Output the [X, Y] coordinate of the center of the cell containing the given text.  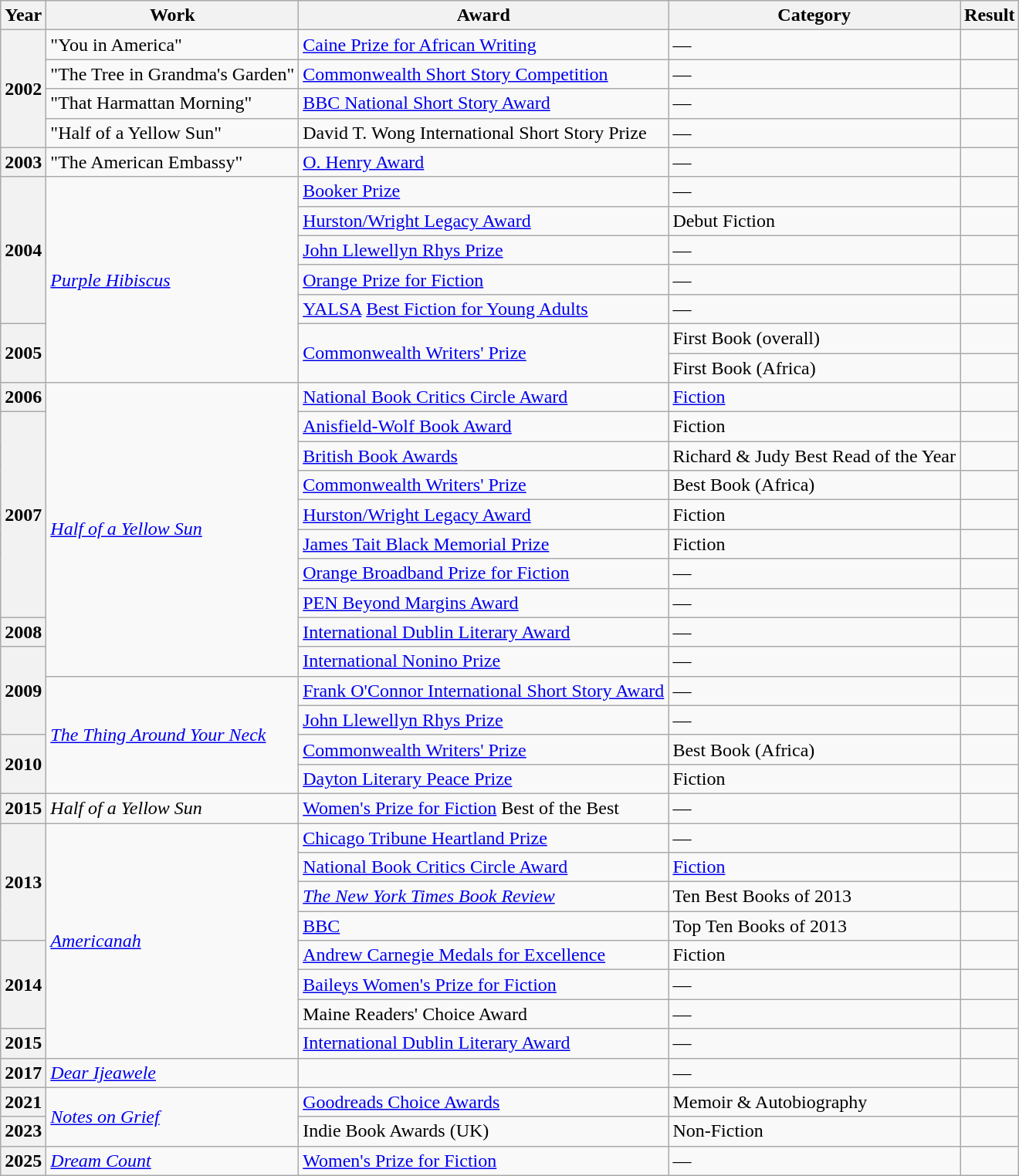
James Tait Black Memorial Prize [483, 544]
Americanah [173, 940]
O. Henry Award [483, 162]
First Book (Africa) [814, 368]
2009 [23, 691]
Orange Prize for Fiction [483, 279]
Booker Prize [483, 191]
2006 [23, 397]
Maine Readers' Choice Award [483, 1014]
Richard & Judy Best Read of the Year [814, 456]
2025 [23, 1161]
Year [23, 15]
2014 [23, 985]
Commonwealth Short Story Competition [483, 74]
Ten Best Books of 2013 [814, 897]
YALSA Best Fiction for Young Adults [483, 309]
First Book (overall) [814, 338]
2010 [23, 764]
Debut Fiction [814, 221]
British Book Awards [483, 456]
Dream Count [173, 1161]
2008 [23, 632]
Goodreads Choice Awards [483, 1102]
2021 [23, 1102]
BBC National Short Story Award [483, 103]
"You in America" [173, 45]
2005 [23, 353]
Memoir & Autobiography [814, 1102]
Chicago Tribune Heartland Prize [483, 837]
Award [483, 15]
2017 [23, 1073]
Work [173, 15]
Indie Book Awards (UK) [483, 1131]
The Thing Around Your Neck [173, 735]
"That Harmattan Morning" [173, 103]
Anisfield-Wolf Book Award [483, 427]
2002 [23, 89]
PEN Beyond Margins Award [483, 603]
International Nonino Prize [483, 661]
"The American Embassy" [173, 162]
Orange Broadband Prize for Fiction [483, 573]
BBC [483, 926]
Notes on Grief [173, 1117]
Category [814, 15]
Women's Prize for Fiction Best of the Best [483, 808]
"Half of a Yellow Sun" [173, 133]
The New York Times Book Review [483, 897]
David T. Wong International Short Story Prize [483, 133]
2004 [23, 250]
Frank O'Connor International Short Story Award [483, 691]
Women's Prize for Fiction [483, 1161]
2023 [23, 1131]
2003 [23, 162]
2013 [23, 881]
Dear Ijeawele [173, 1073]
Purple Hibiscus [173, 279]
Caine Prize for African Writing [483, 45]
Top Ten Books of 2013 [814, 926]
Non-Fiction [814, 1131]
Andrew Carnegie Medals for Excellence [483, 955]
Result [990, 15]
2007 [23, 515]
Dayton Literary Peace Prize [483, 779]
"The Tree in Grandma's Garden" [173, 74]
Baileys Women's Prize for Fiction [483, 985]
